Extract the [X, Y] coordinate from the center of the cell holding the provided text.  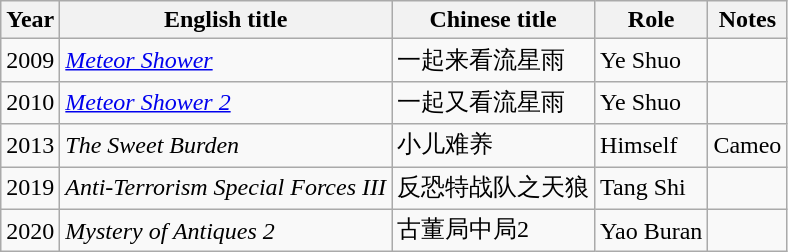
Tang Shi [652, 188]
The Sweet Burden [226, 146]
Mystery of Antiques 2 [226, 230]
2010 [30, 102]
Himself [652, 146]
一起又看流星雨 [494, 102]
反恐特战队之天狼 [494, 188]
Meteor Shower 2 [226, 102]
Chinese title [494, 20]
2009 [30, 60]
2019 [30, 188]
Notes [748, 20]
一起来看流星雨 [494, 60]
小儿难养 [494, 146]
English title [226, 20]
Year [30, 20]
Meteor Shower [226, 60]
Anti-Terrorism Special Forces III [226, 188]
2013 [30, 146]
Yao Buran [652, 230]
Role [652, 20]
2020 [30, 230]
Cameo [748, 146]
古董局中局2 [494, 230]
